Return the (X, Y) coordinate for the center point of the cell that contains the specified text.  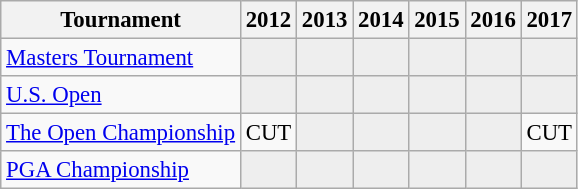
The Open Championship (121, 133)
2012 (268, 20)
2015 (437, 20)
Masters Tournament (121, 58)
Tournament (121, 20)
PGA Championship (121, 170)
2017 (549, 20)
2016 (493, 20)
2013 (325, 20)
U.S. Open (121, 95)
2014 (381, 20)
